Determine the [X, Y] coordinate at the center of the cell enclosing the given text.  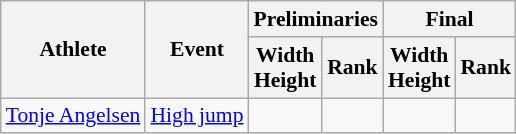
Final [450, 19]
High jump [196, 116]
Tonje Angelsen [74, 116]
Event [196, 50]
Athlete [74, 50]
Preliminaries [316, 19]
